Extract the (x, y) coordinate from the center of the cell holding the provided text.  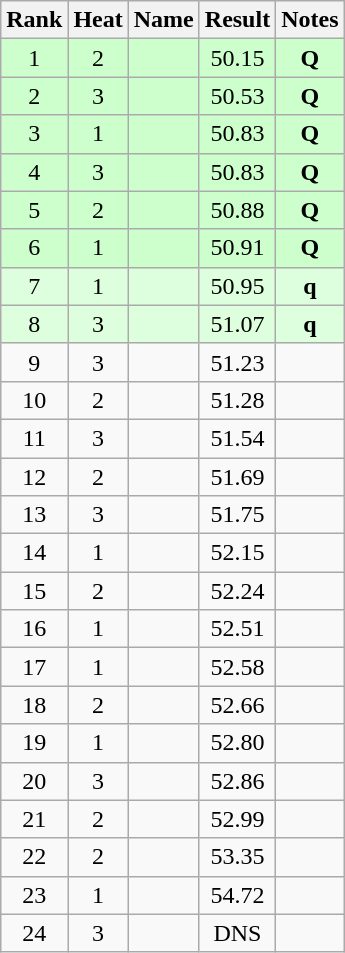
20 (34, 781)
52.80 (237, 743)
52.58 (237, 667)
15 (34, 591)
52.99 (237, 819)
50.53 (237, 96)
Rank (34, 20)
51.07 (237, 324)
51.28 (237, 400)
52.15 (237, 553)
23 (34, 895)
18 (34, 705)
53.35 (237, 857)
14 (34, 553)
24 (34, 933)
52.66 (237, 705)
50.15 (237, 58)
7 (34, 286)
11 (34, 438)
50.95 (237, 286)
Name (164, 20)
51.75 (237, 515)
17 (34, 667)
12 (34, 477)
51.69 (237, 477)
Notes (310, 20)
52.86 (237, 781)
52.51 (237, 629)
22 (34, 857)
51.54 (237, 438)
52.24 (237, 591)
51.23 (237, 362)
13 (34, 515)
8 (34, 324)
54.72 (237, 895)
21 (34, 819)
50.88 (237, 210)
6 (34, 248)
DNS (237, 933)
10 (34, 400)
5 (34, 210)
19 (34, 743)
16 (34, 629)
Result (237, 20)
Heat (98, 20)
50.91 (237, 248)
4 (34, 172)
9 (34, 362)
